Locate the cell with the specified text and output its (X, Y) center coordinate. 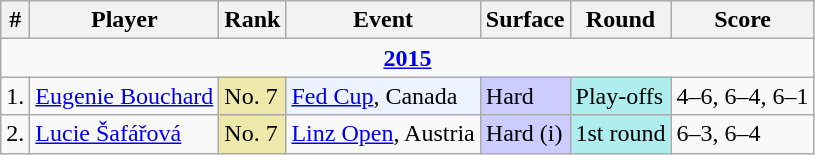
2015 (408, 58)
Eugenie Bouchard (124, 96)
4–6, 6–4, 6–1 (742, 96)
1. (16, 96)
Rank (252, 20)
Score (742, 20)
Hard (525, 96)
1st round (620, 134)
Linz Open, Austria (383, 134)
Round (620, 20)
Play-offs (620, 96)
Event (383, 20)
# (16, 20)
Fed Cup, Canada (383, 96)
Lucie Šafářová (124, 134)
2. (16, 134)
Surface (525, 20)
Hard (i) (525, 134)
Player (124, 20)
6–3, 6–4 (742, 134)
